Extract the [x, y] coordinate from the center of the cell holding the provided text.  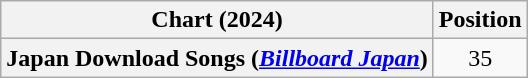
Chart (2024) [218, 20]
Position [480, 20]
Japan Download Songs (Billboard Japan) [218, 58]
35 [480, 58]
